For the text-containing cell, return its midpoint in (x, y) coordinate format. 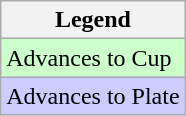
Advances to Cup (93, 58)
Legend (93, 20)
Advances to Plate (93, 96)
